Return [X, Y] of the center of cell containing provided text 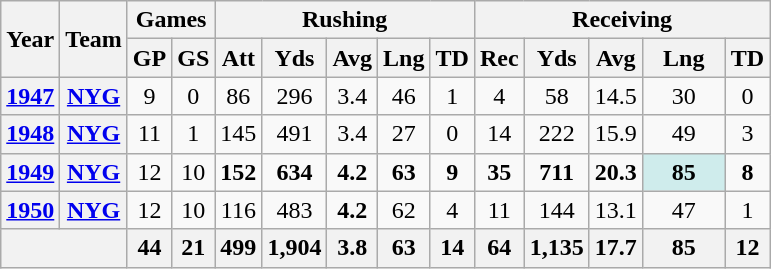
46 [404, 96]
GS [194, 58]
86 [238, 96]
Team [94, 39]
30 [684, 96]
GP [149, 58]
1,135 [556, 248]
1948 [30, 134]
491 [294, 134]
145 [238, 134]
634 [294, 172]
Receiving [622, 20]
1950 [30, 210]
14.5 [616, 96]
1949 [30, 172]
15.9 [616, 134]
499 [238, 248]
3.8 [352, 248]
152 [238, 172]
222 [556, 134]
20.3 [616, 172]
Year [30, 39]
3 [747, 134]
21 [194, 248]
296 [294, 96]
483 [294, 210]
Rec [499, 58]
44 [149, 248]
58 [556, 96]
144 [556, 210]
62 [404, 210]
49 [684, 134]
116 [238, 210]
64 [499, 248]
27 [404, 134]
1947 [30, 96]
711 [556, 172]
35 [499, 172]
Rushing [345, 20]
17.7 [616, 248]
47 [684, 210]
8 [747, 172]
Att [238, 58]
Games [170, 20]
13.1 [616, 210]
1,904 [294, 248]
